Provide the [x, y] coordinate of the cell's center where the given text is located.  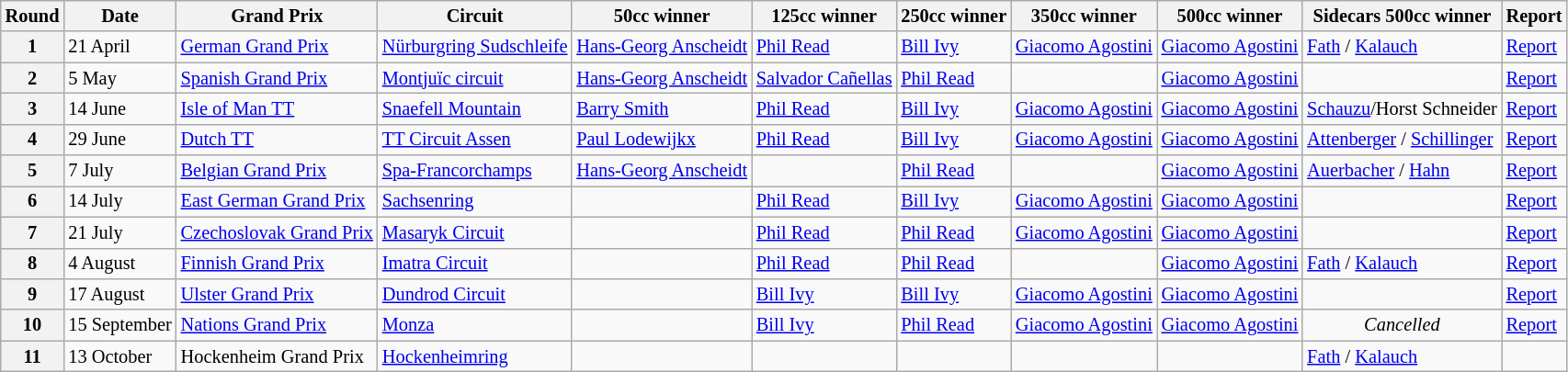
14 July [119, 201]
Cancelled [1402, 325]
Grand Prix [278, 16]
29 June [119, 140]
Nations Grand Prix [278, 325]
17 August [119, 294]
21 April [119, 47]
5 [33, 171]
10 [33, 325]
50cc winner [662, 16]
Belgian Grand Prix [278, 171]
Snaefell Mountain [474, 108]
4 [33, 140]
500cc winner [1230, 16]
Spanish Grand Prix [278, 78]
3 [33, 108]
14 June [119, 108]
9 [33, 294]
Imatra Circuit [474, 264]
TT Circuit Assen [474, 140]
4 August [119, 264]
2 [33, 78]
Round [33, 16]
125cc winner [824, 16]
Paul Lodewijkx [662, 140]
Date [119, 16]
Auerbacher / Hahn [1402, 171]
Salvador Cañellas [824, 78]
5 May [119, 78]
7 July [119, 171]
Attenberger / Schillinger [1402, 140]
Barry Smith [662, 108]
Hockenheimring [474, 356]
Sachsenring [474, 201]
Dutch TT [278, 140]
Hockenheim Grand Prix [278, 356]
Nürburgring Sudschleife [474, 47]
Sidecars 500cc winner [1402, 16]
Montjuïc circuit [474, 78]
Schauzu/Horst Schneider [1402, 108]
Czechoslovak Grand Prix [278, 232]
Isle of Man TT [278, 108]
1 [33, 47]
350cc winner [1085, 16]
6 [33, 201]
8 [33, 264]
East German Grand Prix [278, 201]
Ulster Grand Prix [278, 294]
Circuit [474, 16]
German Grand Prix [278, 47]
Monza [474, 325]
250cc winner [954, 16]
7 [33, 232]
Finnish Grand Prix [278, 264]
Spa-Francorchamps [474, 171]
Masaryk Circuit [474, 232]
21 July [119, 232]
15 September [119, 325]
13 October [119, 356]
11 [33, 356]
Dundrod Circuit [474, 294]
